Return (X, Y) of the center of cell containing provided text 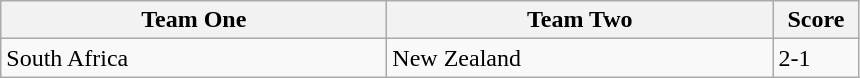
New Zealand (580, 58)
Team Two (580, 20)
2-1 (816, 58)
Team One (194, 20)
South Africa (194, 58)
Score (816, 20)
